Extract the [x, y] coordinate from the center of the cell holding the provided text.  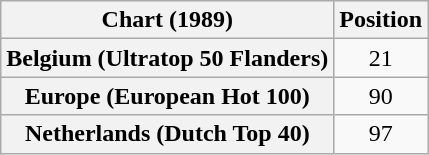
Netherlands (Dutch Top 40) [168, 134]
21 [381, 58]
Chart (1989) [168, 20]
Position [381, 20]
97 [381, 134]
Belgium (Ultratop 50 Flanders) [168, 58]
90 [381, 96]
Europe (European Hot 100) [168, 96]
